Return the [X, Y] coordinate for the center point of the cell that contains the specified text.  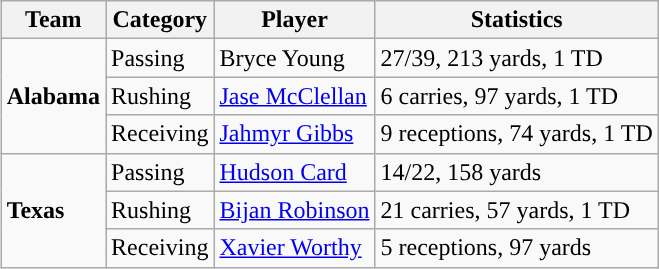
Xavier Worthy [294, 248]
6 carries, 97 yards, 1 TD [516, 96]
Jahmyr Gibbs [294, 134]
Bijan Robinson [294, 210]
21 carries, 57 yards, 1 TD [516, 210]
Alabama [53, 96]
27/39, 213 yards, 1 TD [516, 58]
Jase McClellan [294, 96]
Hudson Card [294, 172]
Category [160, 20]
Statistics [516, 20]
9 receptions, 74 yards, 1 TD [516, 134]
Player [294, 20]
Texas [53, 210]
5 receptions, 97 yards [516, 248]
Bryce Young [294, 58]
Team [53, 20]
14/22, 158 yards [516, 172]
